Find where the given text appears and provide that cell's center as (x, y) coordinate. 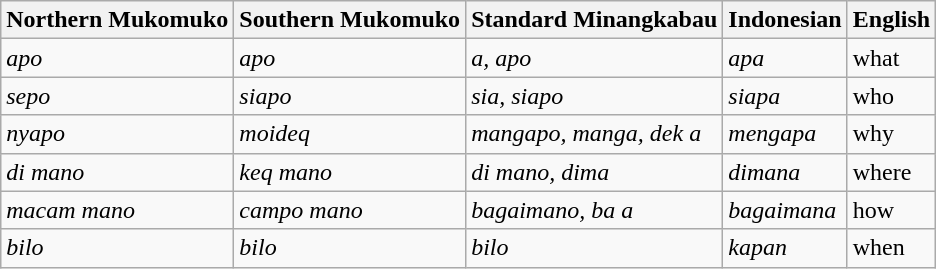
who (891, 96)
campo mano (350, 210)
nyapo (118, 134)
mangapo, manga, dek a (594, 134)
English (891, 20)
siapa (785, 96)
Standard Minangkabau (594, 20)
siapo (350, 96)
sia, siapo (594, 96)
moideq (350, 134)
a, apo (594, 58)
why (891, 134)
Southern Mukomuko (350, 20)
Northern Mukomuko (118, 20)
where (891, 172)
bagaimana (785, 210)
Indonesian (785, 20)
what (891, 58)
apa (785, 58)
macam mano (118, 210)
sepo (118, 96)
how (891, 210)
bagaimano, ba a (594, 210)
dimana (785, 172)
kapan (785, 248)
when (891, 248)
mengapa (785, 134)
keq mano (350, 172)
di mano (118, 172)
di mano, dima (594, 172)
